Identify which cell holds the provided text, then report its (X, Y) central coordinate. 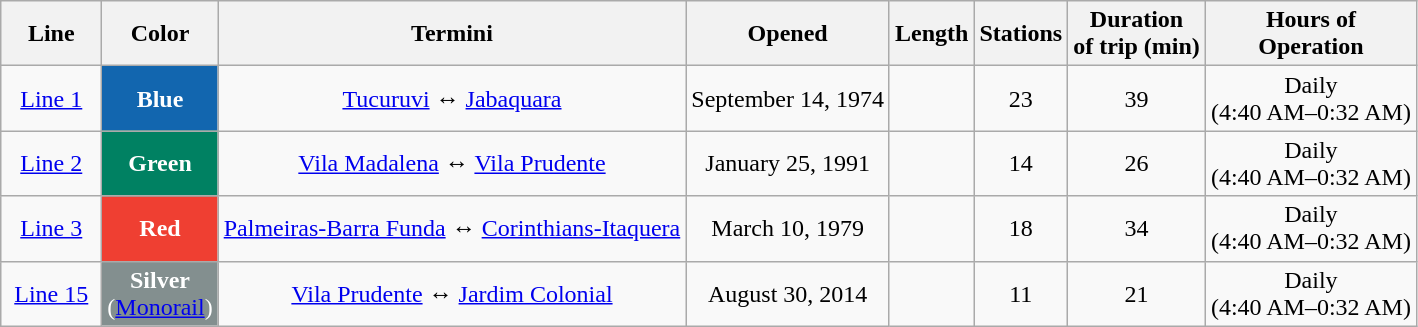
11 (1021, 294)
18 (1021, 228)
14 (1021, 164)
23 (1021, 98)
Opened (788, 34)
34 (1137, 228)
Stations (1021, 34)
Vila Prudente ↔ Jardim Colonial (452, 294)
January 25, 1991 (788, 164)
Line 15 (52, 294)
Length (931, 34)
Duration of trip (min) (1137, 34)
Line 1 (52, 98)
Blue (160, 98)
Tucuruvi ↔ Jabaquara (452, 98)
Line (52, 34)
Green (160, 164)
Line 3 (52, 228)
Color (160, 34)
Red (160, 228)
March 10, 1979 (788, 228)
Silver(Monorail) (160, 294)
Palmeiras-Barra Funda ↔ Corinthians-Itaquera (452, 228)
Vila Madalena ↔ Vila Prudente (452, 164)
Line 2 (52, 164)
August 30, 2014 (788, 294)
21 (1137, 294)
26 (1137, 164)
Termini (452, 34)
39 (1137, 98)
September 14, 1974 (788, 98)
Hours of Operation (1310, 34)
